Provide the (x, y) coordinate of the cell's center where the given text is located.  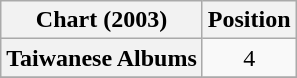
Chart (2003) (102, 20)
4 (249, 58)
Position (249, 20)
Taiwanese Albums (102, 58)
